Output the (x, y) coordinate of the center of the cell containing the given text.  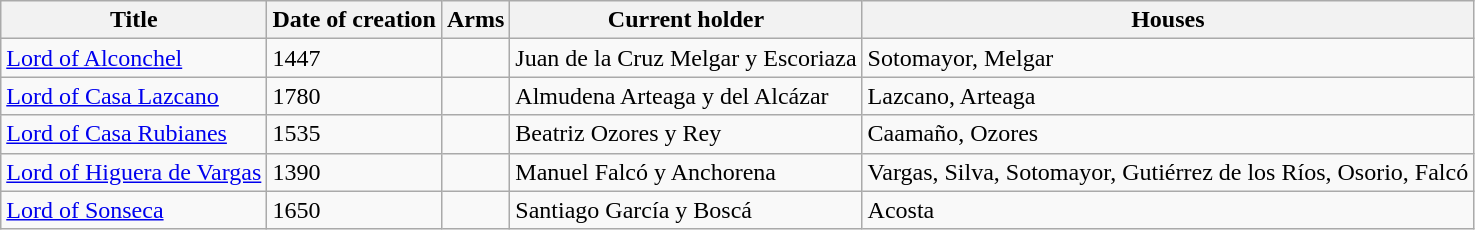
1535 (354, 134)
Caamaño, Ozores (1168, 134)
Title (134, 20)
Lazcano, Arteaga (1168, 96)
Lord of Higuera de Vargas (134, 172)
1780 (354, 96)
Lord of Casa Lazcano (134, 96)
1650 (354, 210)
Almudena Arteaga y del Alcázar (686, 96)
Manuel Falcó y Anchorena (686, 172)
Current holder (686, 20)
Sotomayor, Melgar (1168, 58)
Lord of Sonseca (134, 210)
Arms (475, 20)
Juan de la Cruz Melgar y Escoriaza (686, 58)
Santiago García y Boscá (686, 210)
1447 (354, 58)
Beatriz Ozores y Rey (686, 134)
Lord of Alconchel (134, 58)
1390 (354, 172)
Acosta (1168, 210)
Houses (1168, 20)
Lord of Casa Rubianes (134, 134)
Vargas, Silva, Sotomayor, Gutiérrez de los Ríos, Osorio, Falcó (1168, 172)
Date of creation (354, 20)
